Detect which cell encompasses the target text, then output its [x, y] center coordinate. 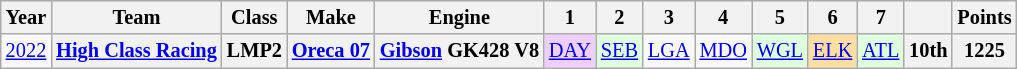
2022 [26, 51]
MDO [724, 51]
Oreca 07 [331, 51]
Team [136, 17]
4 [724, 17]
7 [880, 17]
2 [620, 17]
Points [984, 17]
Make [331, 17]
WGL [780, 51]
10th [928, 51]
3 [669, 17]
Gibson GK428 V8 [460, 51]
LMP2 [254, 51]
5 [780, 17]
DAY [570, 51]
1225 [984, 51]
SEB [620, 51]
Engine [460, 17]
Year [26, 17]
LGA [669, 51]
ATL [880, 51]
High Class Racing [136, 51]
ELK [832, 51]
1 [570, 17]
6 [832, 17]
Class [254, 17]
